Identify which cell holds the provided text, then report its [X, Y] central coordinate. 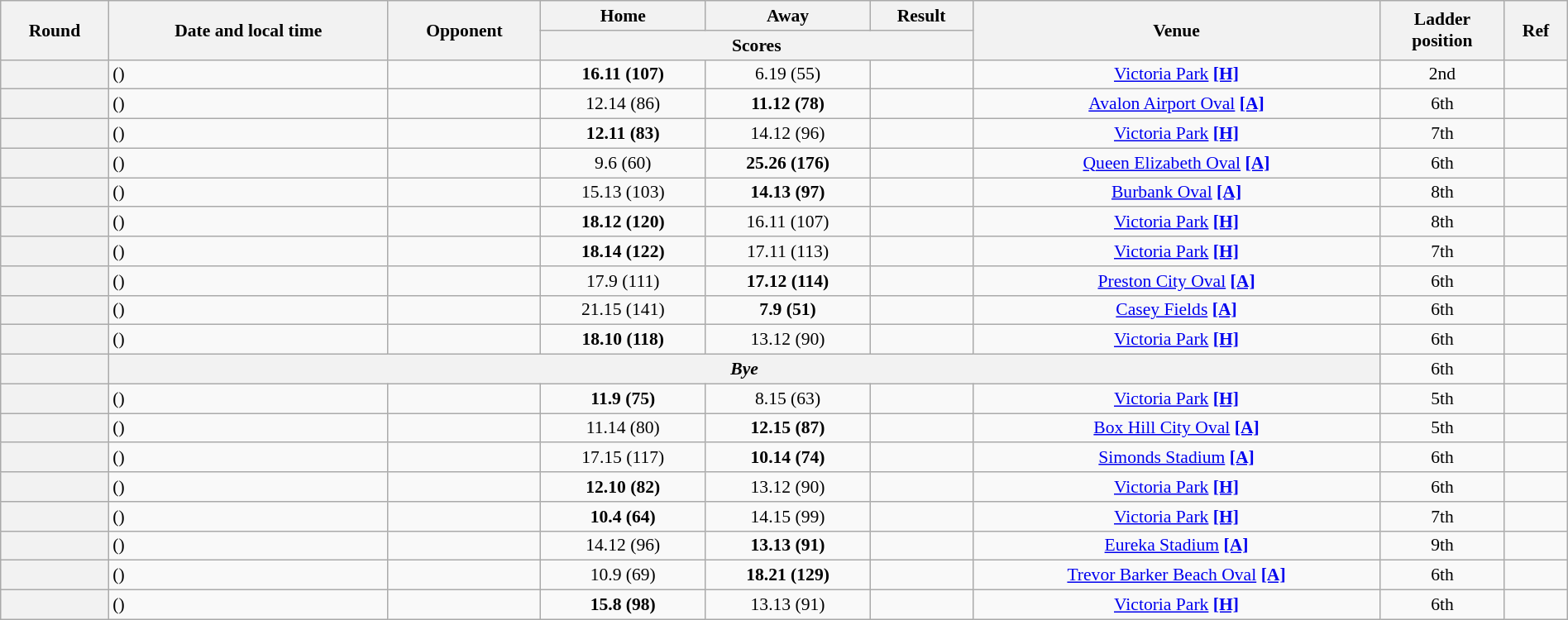
9.6 (60) [624, 163]
11.9 (75) [624, 398]
10.14 (74) [787, 458]
Box Hill City Oval [A] [1176, 428]
10.9 (69) [624, 575]
12.15 (87) [787, 428]
2nd [1442, 74]
Ref [1536, 30]
11.14 (80) [624, 428]
Bye [744, 370]
Result [921, 16]
Simonds Stadium [A] [1176, 458]
Queen Elizabeth Oval [A] [1176, 163]
17.9 (111) [624, 281]
11.12 (78) [787, 104]
14.15 (99) [787, 517]
10.4 (64) [624, 517]
Burbank Oval [A] [1176, 193]
14.13 (97) [787, 193]
17.11 (113) [787, 251]
9th [1442, 546]
17.12 (114) [787, 281]
Venue [1176, 30]
Date and local time [248, 30]
15.8 (98) [624, 605]
Preston City Oval [A] [1176, 281]
8.15 (63) [787, 398]
12.11 (83) [624, 134]
12.14 (86) [624, 104]
Home [624, 16]
Avalon Airport Oval [A] [1176, 104]
18.10 (118) [624, 340]
Opponent [464, 30]
Eureka Stadium [A] [1176, 546]
7.9 (51) [787, 310]
21.15 (141) [624, 310]
Away [787, 16]
Scores [757, 45]
25.26 (176) [787, 163]
15.13 (103) [624, 193]
6.19 (55) [787, 74]
Casey Fields [A] [1176, 310]
Round [55, 30]
Ladderposition [1442, 30]
18.21 (129) [787, 575]
12.10 (82) [624, 487]
17.15 (117) [624, 458]
18.14 (122) [624, 251]
18.12 (120) [624, 222]
Trevor Barker Beach Oval [A] [1176, 575]
